Return (X, Y) of the center of cell containing provided text 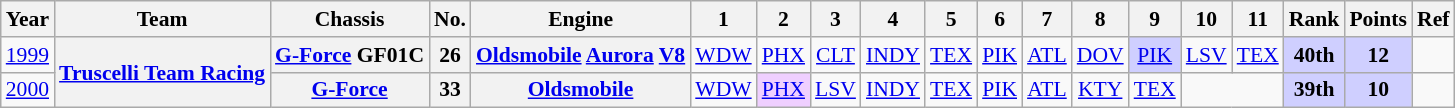
4 (893, 19)
40th (1314, 55)
1999 (28, 55)
2000 (28, 90)
G-Force (350, 90)
2 (784, 19)
Truscelli Team Racing (162, 72)
7 (1047, 19)
Ref (1433, 19)
Points (1378, 19)
5 (951, 19)
9 (1155, 19)
39th (1314, 90)
12 (1378, 55)
33 (450, 90)
8 (1100, 19)
Rank (1314, 19)
26 (450, 55)
Chassis (350, 19)
KTY (1100, 90)
Team (162, 19)
Year (28, 19)
DOV (1100, 55)
G-Force GF01C (350, 55)
No. (450, 19)
Engine (580, 19)
11 (1258, 19)
CLT (836, 55)
3 (836, 19)
1 (723, 19)
Oldsmobile (580, 90)
Oldsmobile Aurora V8 (580, 55)
6 (1000, 19)
